Scan for the cell matching the given text and deliver its (X, Y) coordinate at center. 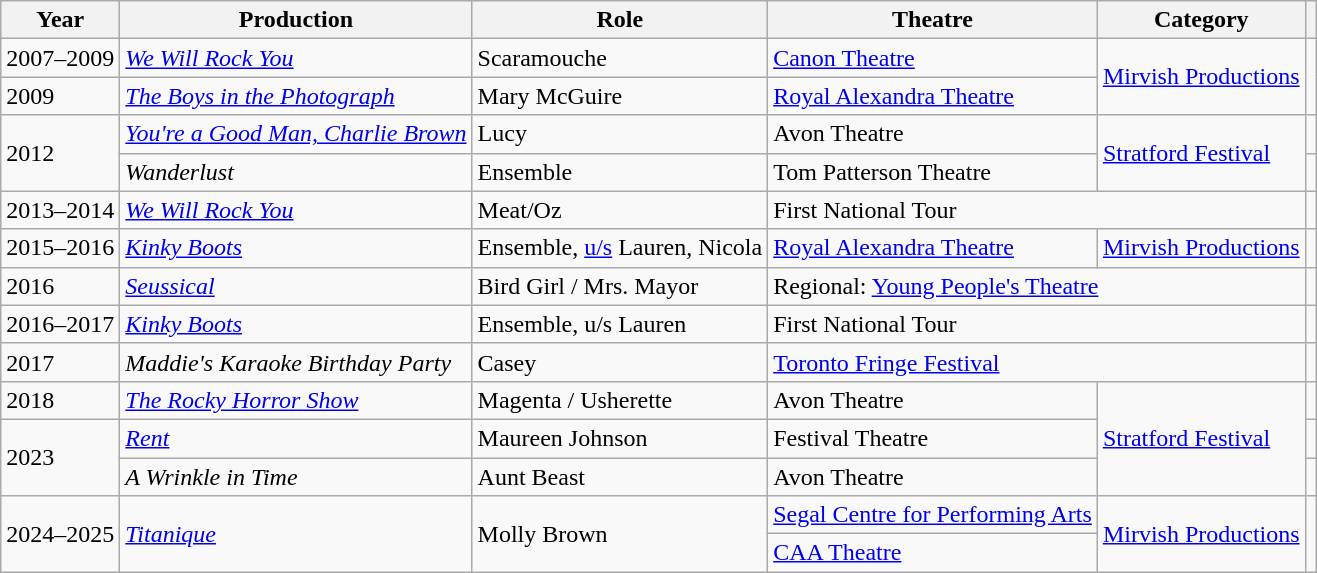
2024–2025 (60, 534)
Mary McGuire (620, 96)
Theatre (933, 20)
2016 (60, 286)
Ensemble, u/s Lauren (620, 324)
2017 (60, 362)
Production (296, 20)
Regional: Young People's Theatre (1036, 286)
Year (60, 20)
Aunt Beast (620, 477)
2012 (60, 153)
CAA Theatre (933, 553)
Seussical (296, 286)
Maureen Johnson (620, 438)
A Wrinkle in Time (296, 477)
Tom Patterson Theatre (933, 172)
2023 (60, 457)
2015–2016 (60, 248)
Bird Girl / Mrs. Mayor (620, 286)
Ensemble (620, 172)
2013–2014 (60, 210)
Molly Brown (620, 534)
The Rocky Horror Show (296, 400)
2016–2017 (60, 324)
2007–2009 (60, 58)
2009 (60, 96)
Segal Centre for Performing Arts (933, 515)
Ensemble, u/s Lauren, Nicola (620, 248)
Canon Theatre (933, 58)
2018 (60, 400)
Casey (620, 362)
The Boys in the Photograph (296, 96)
Toronto Fringe Festival (1036, 362)
Role (620, 20)
Festival Theatre (933, 438)
Wanderlust (296, 172)
You're a Good Man, Charlie Brown (296, 134)
Category (1201, 20)
Scaramouche (620, 58)
Lucy (620, 134)
Maddie's Karaoke Birthday Party (296, 362)
Titanique (296, 534)
Magenta / Usherette (620, 400)
Meat/Oz (620, 210)
Rent (296, 438)
